Pinpoint the cell where the given text exists, returning its [X, Y] midpoint coordinate. 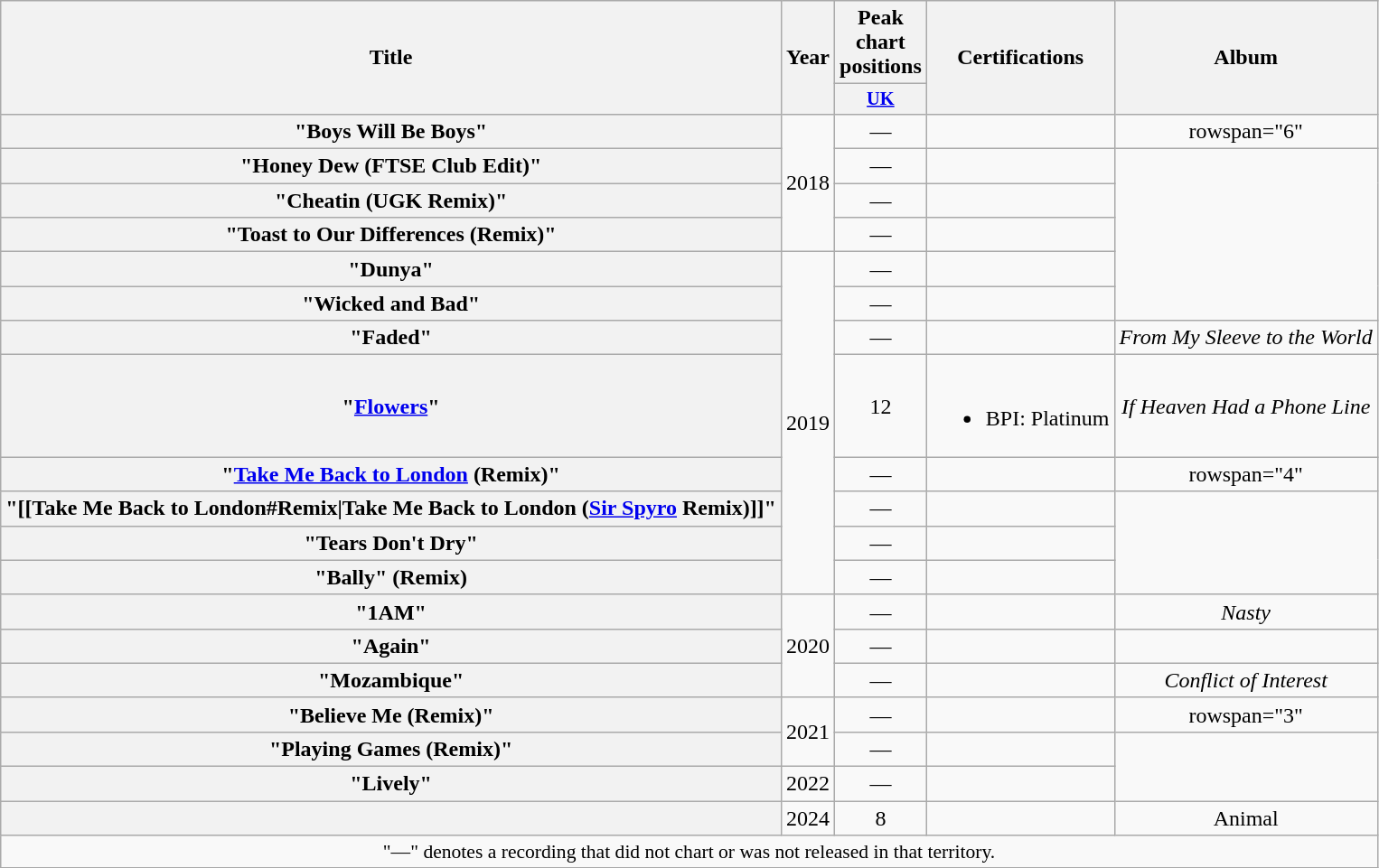
"—" denotes a recording that did not chart or was not released in that territory. [689, 852]
Conflict of Interest [1245, 680]
"Mozambique" [391, 680]
"1AM" [391, 611]
"Honey Dew (FTSE Club Edit)" [391, 166]
"Lively" [391, 784]
2020 [808, 646]
Certifications [1020, 58]
"Playing Games (Remix)" [391, 749]
8 [881, 818]
2024 [808, 818]
"Again" [391, 646]
2018 [808, 182]
"Tears Don't Dry" [391, 543]
"Faded" [391, 338]
2021 [808, 732]
rowspan="3" [1245, 714]
2022 [808, 784]
"Toast to Our Differences (Remix)" [391, 235]
"Wicked and Bad" [391, 303]
Album [1245, 58]
UK [881, 99]
"Flowers" [391, 406]
"Take Me Back to London (Remix)" [391, 474]
"Cheatin (UGK Remix)" [391, 201]
If Heaven Had a Phone Line [1245, 406]
"Boys Will Be Boys" [391, 131]
"Dunya" [391, 269]
"Bally" (Remix) [391, 577]
2019 [808, 424]
12 [881, 406]
rowspan="4" [1245, 474]
"[[Take Me Back to London#Remix|Take Me Back to London (Sir Spyro Remix)]]" [391, 509]
From My Sleeve to the World [1245, 338]
rowspan="6" [1245, 131]
Title [391, 58]
Animal [1245, 818]
Peak chart positions [881, 42]
BPI: Platinum [1020, 406]
"Believe Me (Remix)" [391, 714]
Nasty [1245, 611]
Year [808, 58]
